Return [x, y] of the center of cell containing provided text 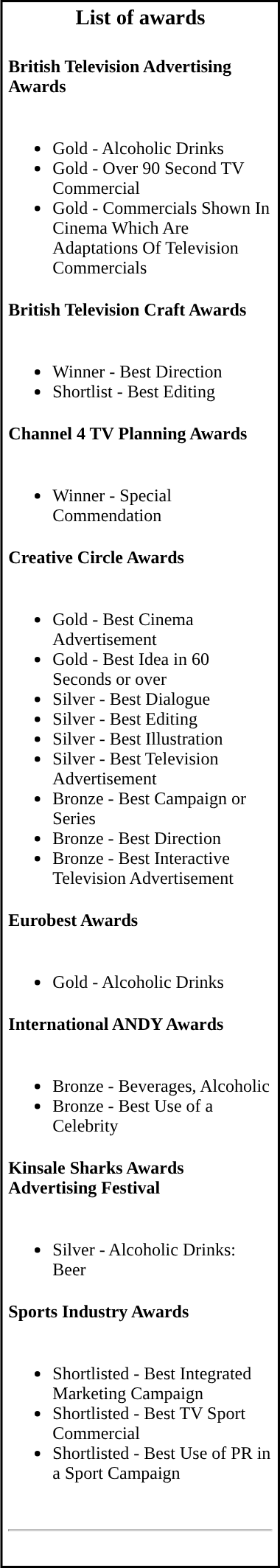
Bronze - Beverages, AlcoholicBronze - Best Use of a Celebrity [140, 1096]
Sports Industry Awards [140, 1311]
International ANDY Awards [140, 1023]
Gold - Alcoholic DrinksGold - Over 90 Second TV CommercialGold - Commercials Shown In Cinema Which Are Adaptations Of Television Commercials [140, 198]
Silver - Alcoholic Drinks: Beer [140, 1250]
Channel 4 TV Planning Awards [140, 433]
Shortlisted - Best Integrated Marketing CampaignShortlisted - Best TV Sport CommercialShortlisted - Best Use of PR in a Sport Campaign [140, 1443]
Creative Circle Awards [140, 557]
Kinsale Sharks Awards Advertising Festival [140, 1178]
Winner - Best DirectionShortlist - Best Editing [140, 372]
British Television Craft Awards [140, 310]
Eurobest Awards [140, 920]
Gold - Alcoholic Drinks [140, 972]
Winner - Special Commendation [140, 495]
List of awards [140, 18]
British Television Advertising Awards [140, 77]
